Return [x, y] of the center of cell containing provided text 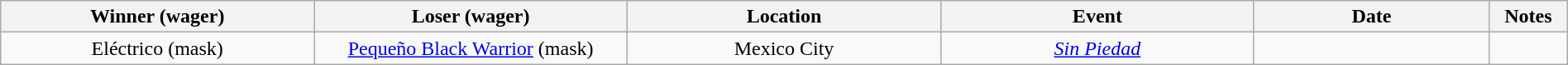
Winner (wager) [157, 17]
Pequeño Black Warrior (mask) [471, 48]
Notes [1528, 17]
Loser (wager) [471, 17]
Event [1097, 17]
Mexico City [784, 48]
Eléctrico (mask) [157, 48]
Sin Piedad [1097, 48]
Date [1371, 17]
Location [784, 17]
